Locate the cell with the specified text and output its [X, Y] center coordinate. 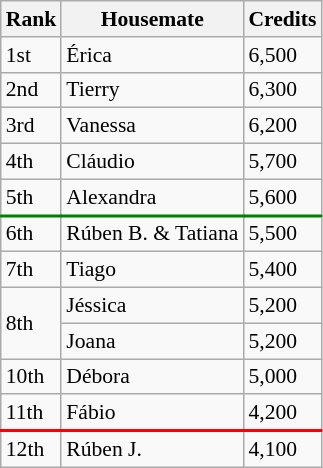
Credits [282, 19]
Rúben J. [152, 449]
10th [32, 377]
Housemate [152, 19]
6,500 [282, 55]
5th [32, 197]
1st [32, 55]
5,500 [282, 234]
4,100 [282, 449]
Alexandra [152, 197]
8th [32, 324]
Tiago [152, 270]
Tierry [152, 90]
Rank [32, 19]
Cláudio [152, 162]
Joana [152, 341]
Fábio [152, 413]
2nd [32, 90]
Rúben B. & Tatiana [152, 234]
12th [32, 449]
Débora [152, 377]
6,300 [282, 90]
Vanessa [152, 126]
3rd [32, 126]
7th [32, 270]
5,700 [282, 162]
4,200 [282, 413]
5,000 [282, 377]
5,600 [282, 197]
Jéssica [152, 306]
Érica [152, 55]
4th [32, 162]
11th [32, 413]
6th [32, 234]
6,200 [282, 126]
5,400 [282, 270]
